Find where the given text appears and provide that cell's center as [x, y] coordinate. 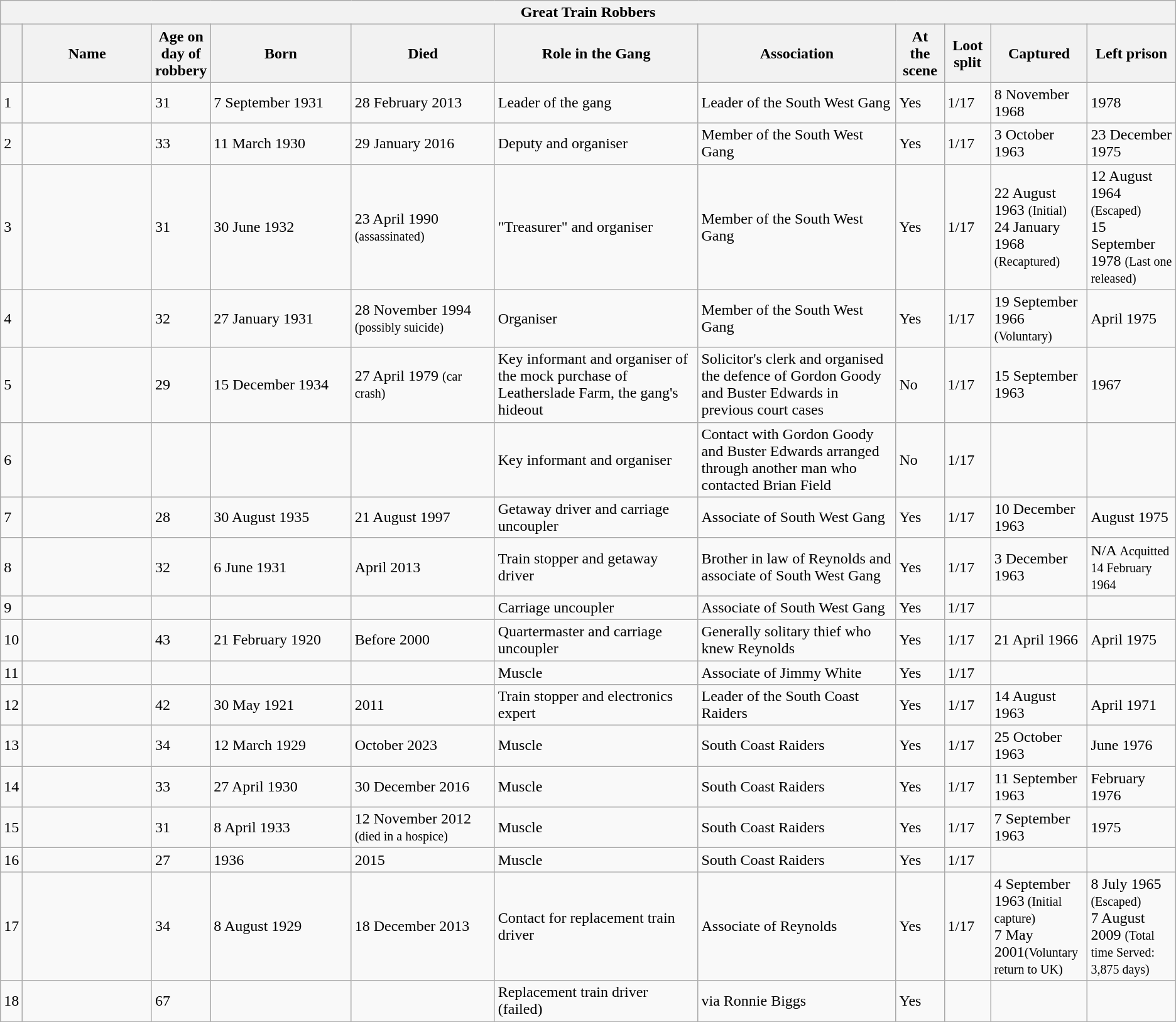
29 January 2016 [423, 143]
7 September 1963 [1039, 828]
23 April 1990 (assassinated) [423, 227]
8 July 1965 (Escaped) 7 August 2009 (Total time Served: 3,875 days) [1131, 926]
15 [11, 828]
Great Train Robbers [588, 13]
2015 [423, 860]
Carriage uncoupler [596, 607]
April 2013 [423, 567]
8 August 1929 [281, 926]
30 December 2016 [423, 786]
42 [181, 705]
Associate of Jimmy White [797, 673]
30 June 1932 [281, 227]
Deputy and organiser [596, 143]
Age on day ofrobbery [181, 53]
6 [11, 460]
3 December 1963 [1039, 567]
23 December 1975 [1131, 143]
October 2023 [423, 746]
Key informant and organiser [596, 460]
August 1975 [1131, 518]
Train stopper and electronics expert [596, 705]
Brother in law of Reynolds and associate of South West Gang [797, 567]
Associate of Reynolds [797, 926]
Left prison [1131, 53]
11 [11, 673]
12 [11, 705]
Born [281, 53]
Leader of the gang [596, 103]
Organiser [596, 318]
8 November 1968 [1039, 103]
7 September 1931 [281, 103]
via Ronnie Biggs [797, 1001]
4 [11, 318]
1975 [1131, 828]
21 February 1920 [281, 639]
10 [11, 639]
10 December 1963 [1039, 518]
Key informant and organiser of the mock purchase of Leatherslade Farm, the gang's hideout [596, 384]
15 September 1963 [1039, 384]
1978 [1131, 103]
27 [181, 860]
22 August 1963 (Initial) 24 January 1968 (Recaptured) [1039, 227]
28 February 2013 [423, 103]
27 April 1930 [281, 786]
June 1976 [1131, 746]
Train stopper and getaway driver [596, 567]
1 [11, 103]
Leader of the South Coast Raiders [797, 705]
Solicitor's clerk and organised the defence of Gordon Goody and Buster Edwards in previous court cases [797, 384]
21 August 1997 [423, 518]
Quartermaster and carriage uncoupler [596, 639]
Replacement train driver (failed) [596, 1001]
12 November 2012 (died in a hospice) [423, 828]
12 August 1964 (Escaped) 15 September 1978 (Last one released) [1131, 227]
28 [181, 518]
14 August 1963 [1039, 705]
25 October 1963 [1039, 746]
Association [797, 53]
Died [423, 53]
2 [11, 143]
N/A Acquitted 14 February 1964 [1131, 567]
14 [11, 786]
Contact for replacement train driver [596, 926]
27 April 1979 (car crash) [423, 384]
13 [11, 746]
Name [87, 53]
8 April 1933 [281, 828]
28 November 1994 (possibly suicide) [423, 318]
7 [11, 518]
Getaway driver and carriage uncoupler [596, 518]
Before 2000 [423, 639]
16 [11, 860]
Contact with Gordon Goody and Buster Edwards arranged through another man who contacted Brian Field [797, 460]
5 [11, 384]
3 October 1963 [1039, 143]
"Treasurer" and organiser [596, 227]
11 September 1963 [1039, 786]
2011 [423, 705]
1936 [281, 860]
Loot split [967, 53]
11 March 1930 [281, 143]
Atthescene [920, 53]
8 [11, 567]
15 December 1934 [281, 384]
1967 [1131, 384]
18 [11, 1001]
27 January 1931 [281, 318]
9 [11, 607]
Leader of the South West Gang [797, 103]
3 [11, 227]
19 September 1966 (Voluntary) [1039, 318]
30 August 1935 [281, 518]
6 June 1931 [281, 567]
67 [181, 1001]
18 December 2013 [423, 926]
Captured [1039, 53]
Role in the Gang [596, 53]
30 May 1921 [281, 705]
12 March 1929 [281, 746]
4 September 1963 (Initial capture)7 May 2001(Voluntary return to UK) [1039, 926]
29 [181, 384]
17 [11, 926]
February 1976 [1131, 786]
Generally solitary thief who knew Reynolds [797, 639]
April 1971 [1131, 705]
43 [181, 639]
21 April 1966 [1039, 639]
